Find where the given text appears and provide that cell's center as (x, y) coordinate. 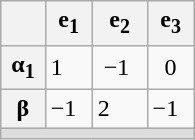
e2 (120, 23)
e3 (170, 23)
β (23, 108)
1 (68, 67)
e1 (68, 23)
α1 (23, 67)
2 (120, 108)
0 (170, 67)
